Locate the cell with the specified text and output its (X, Y) center coordinate. 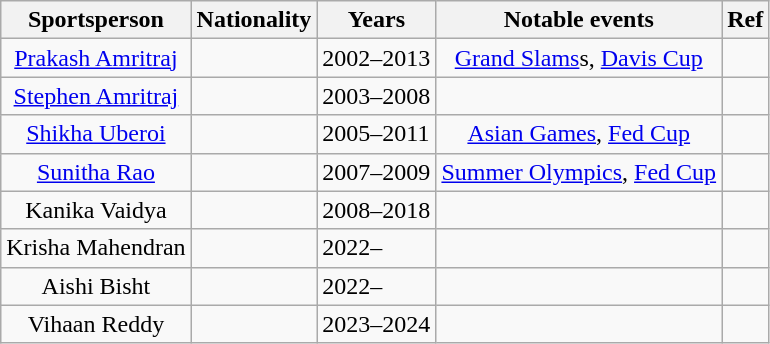
Shikha Uberoi (96, 134)
2003–2008 (376, 96)
2007–2009 (376, 172)
Sunitha Rao (96, 172)
Prakash Amritraj (96, 58)
Stephen Amritraj (96, 96)
Ref (746, 20)
Summer Olympics, Fed Cup (579, 172)
Aishi Bisht (96, 286)
Years (376, 20)
Grand Slamss, Davis Cup (579, 58)
Kanika Vaidya (96, 210)
2023–2024 (376, 324)
Asian Games, Fed Cup (579, 134)
2005–2011 (376, 134)
Krisha Mahendran (96, 248)
2002–2013 (376, 58)
Sportsperson (96, 20)
2008–2018 (376, 210)
Vihaan Reddy (96, 324)
Nationality (254, 20)
Notable events (579, 20)
